Locate the cell with the specified text and output its [x, y] center coordinate. 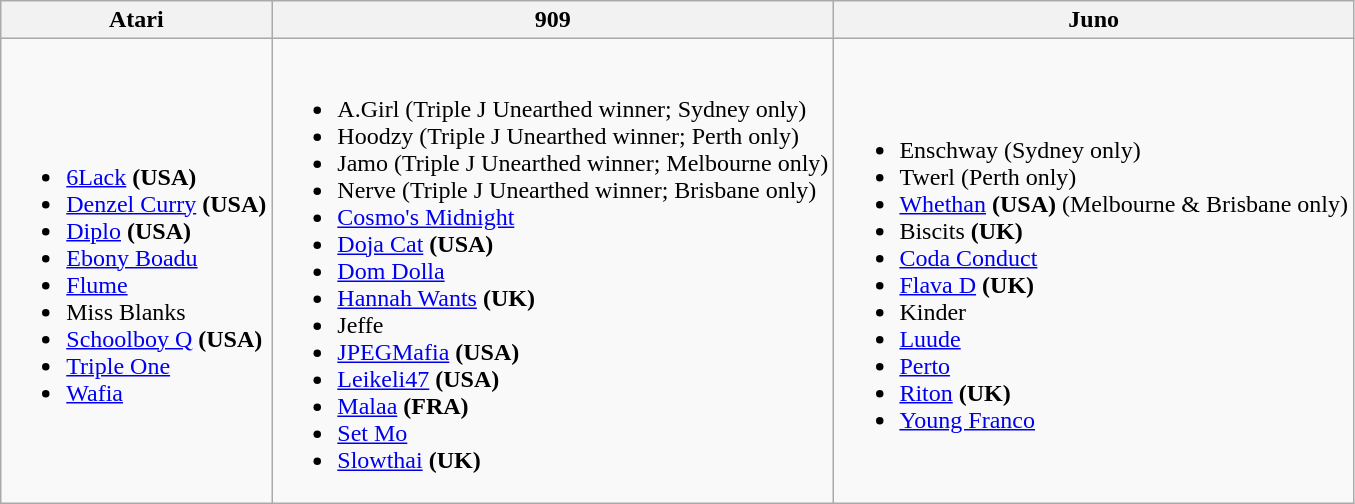
Atari [136, 20]
6Lack (USA)Denzel Curry (USA)Diplo (USA)Ebony BoaduFlumeMiss BlanksSchoolboy Q (USA)Triple OneWafia [136, 271]
909 [553, 20]
Juno [1094, 20]
